Provide the (X, Y) coordinate of the cell's center where the given text is located.  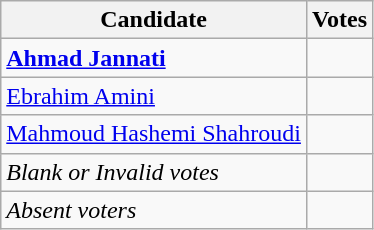
Absent voters (154, 210)
Votes (339, 20)
Blank or Invalid votes (154, 172)
Ahmad Jannati (154, 58)
Ebrahim Amini (154, 96)
Mahmoud Hashemi Shahroudi (154, 134)
Candidate (154, 20)
